From the cell containing the given text, extract its center point as (x, y) coordinate. 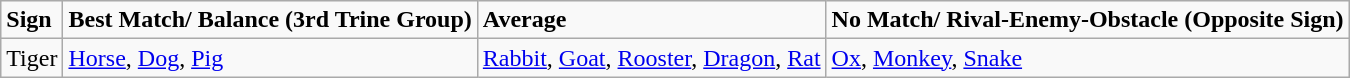
Sign (32, 20)
Horse, Dog, Pig (270, 58)
Tiger (32, 58)
Rabbit, Goat, Rooster, Dragon, Rat (652, 58)
No Match/ Rival-Enemy-Obstacle (Opposite Sign) (1088, 20)
Average (652, 20)
Best Match/ Balance (3rd Trine Group) (270, 20)
Ox, Monkey, Snake (1088, 58)
